Pinpoint the cell where the given text exists, returning its [X, Y] midpoint coordinate. 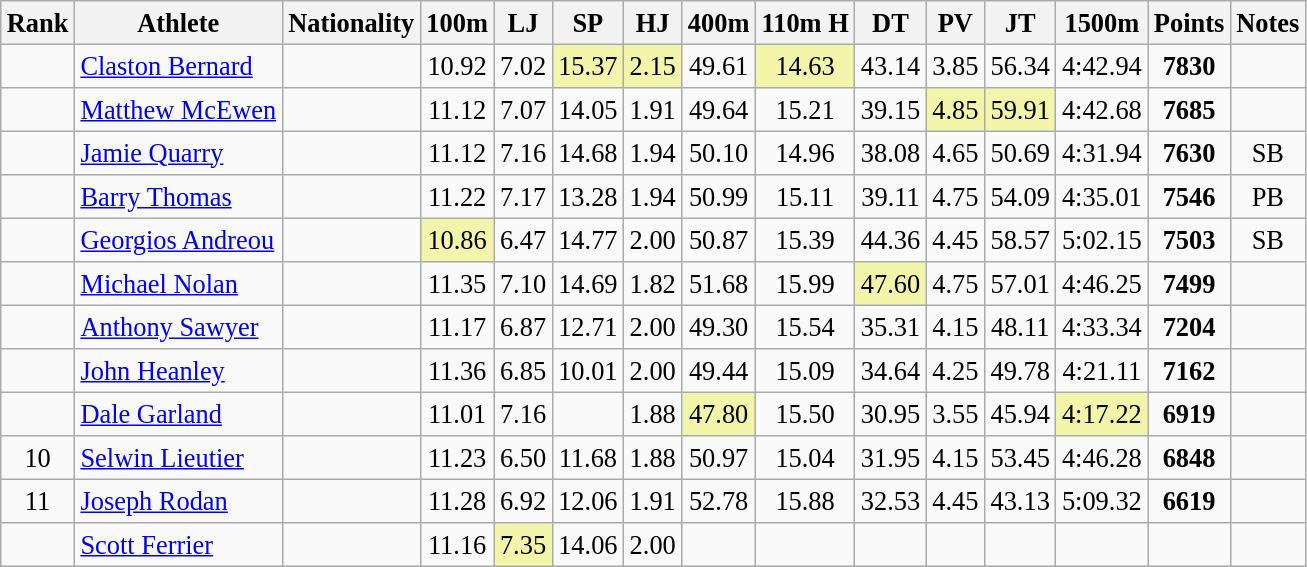
11.36 [457, 371]
5:02.15 [1102, 240]
30.95 [890, 414]
4:35.01 [1102, 197]
4:33.34 [1102, 327]
35.31 [890, 327]
31.95 [890, 458]
Notes [1268, 22]
Joseph Rodan [178, 501]
11.35 [457, 284]
7.17 [523, 197]
43.13 [1020, 501]
110m H [804, 22]
4:42.68 [1102, 109]
49.61 [719, 66]
15.11 [804, 197]
15.99 [804, 284]
47.60 [890, 284]
11.17 [457, 327]
15.04 [804, 458]
LJ [523, 22]
58.57 [1020, 240]
7162 [1189, 371]
100m [457, 22]
7503 [1189, 240]
6.87 [523, 327]
3.55 [955, 414]
10.86 [457, 240]
15.50 [804, 414]
Selwin Lieutier [178, 458]
7204 [1189, 327]
50.87 [719, 240]
4:17.22 [1102, 414]
39.15 [890, 109]
52.78 [719, 501]
1500m [1102, 22]
7546 [1189, 197]
Matthew McEwen [178, 109]
4.85 [955, 109]
4.25 [955, 371]
54.09 [1020, 197]
12.71 [588, 327]
14.68 [588, 153]
47.80 [719, 414]
7.02 [523, 66]
Points [1189, 22]
4:31.94 [1102, 153]
Nationality [351, 22]
4.65 [955, 153]
7630 [1189, 153]
15.88 [804, 501]
JT [1020, 22]
15.37 [588, 66]
3.85 [955, 66]
6.47 [523, 240]
4:46.25 [1102, 284]
49.78 [1020, 371]
43.14 [890, 66]
Rank [38, 22]
7.35 [523, 545]
11.23 [457, 458]
6919 [1189, 414]
Athlete [178, 22]
10.01 [588, 371]
4:21.11 [1102, 371]
Barry Thomas [178, 197]
11 [38, 501]
15.54 [804, 327]
PV [955, 22]
6.92 [523, 501]
2.15 [653, 66]
7830 [1189, 66]
Dale Garland [178, 414]
49.44 [719, 371]
400m [719, 22]
4:42.94 [1102, 66]
11.28 [457, 501]
14.63 [804, 66]
5:09.32 [1102, 501]
50.69 [1020, 153]
6.50 [523, 458]
34.64 [890, 371]
6848 [1189, 458]
SP [588, 22]
10.92 [457, 66]
DT [890, 22]
38.08 [890, 153]
49.30 [719, 327]
6619 [1189, 501]
Georgios Andreou [178, 240]
7.07 [523, 109]
Jamie Quarry [178, 153]
59.91 [1020, 109]
7499 [1189, 284]
11.01 [457, 414]
51.68 [719, 284]
HJ [653, 22]
11.68 [588, 458]
49.64 [719, 109]
Claston Bernard [178, 66]
4:46.28 [1102, 458]
53.45 [1020, 458]
11.22 [457, 197]
39.11 [890, 197]
14.69 [588, 284]
14.05 [588, 109]
50.97 [719, 458]
57.01 [1020, 284]
John Heanley [178, 371]
Michael Nolan [178, 284]
15.39 [804, 240]
56.34 [1020, 66]
11.16 [457, 545]
PB [1268, 197]
Anthony Sawyer [178, 327]
Scott Ferrier [178, 545]
14.96 [804, 153]
50.10 [719, 153]
45.94 [1020, 414]
14.77 [588, 240]
48.11 [1020, 327]
7.10 [523, 284]
15.09 [804, 371]
1.82 [653, 284]
7685 [1189, 109]
15.21 [804, 109]
50.99 [719, 197]
12.06 [588, 501]
13.28 [588, 197]
6.85 [523, 371]
10 [38, 458]
14.06 [588, 545]
44.36 [890, 240]
32.53 [890, 501]
